Return [x, y] of the center of cell containing provided text 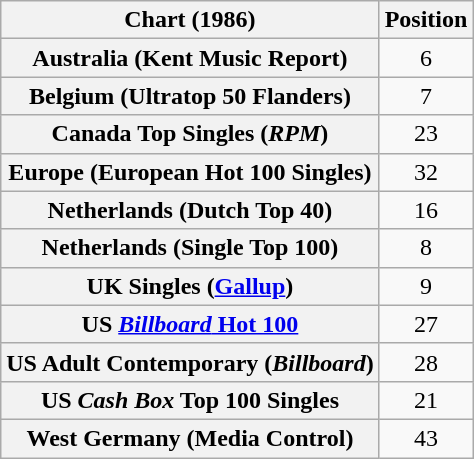
Position [426, 20]
Australia (Kent Music Report) [190, 58]
Belgium (Ultratop 50 Flanders) [190, 96]
West Germany (Media Control) [190, 438]
23 [426, 134]
32 [426, 172]
Europe (European Hot 100 Singles) [190, 172]
8 [426, 248]
43 [426, 438]
27 [426, 324]
US Cash Box Top 100 Singles [190, 400]
21 [426, 400]
Canada Top Singles (RPM) [190, 134]
Netherlands (Single Top 100) [190, 248]
Chart (1986) [190, 20]
28 [426, 362]
7 [426, 96]
US Billboard Hot 100 [190, 324]
US Adult Contemporary (Billboard) [190, 362]
16 [426, 210]
6 [426, 58]
9 [426, 286]
Netherlands (Dutch Top 40) [190, 210]
UK Singles (Gallup) [190, 286]
